Provide the [x, y] coordinate of the cell's center where the given text is located.  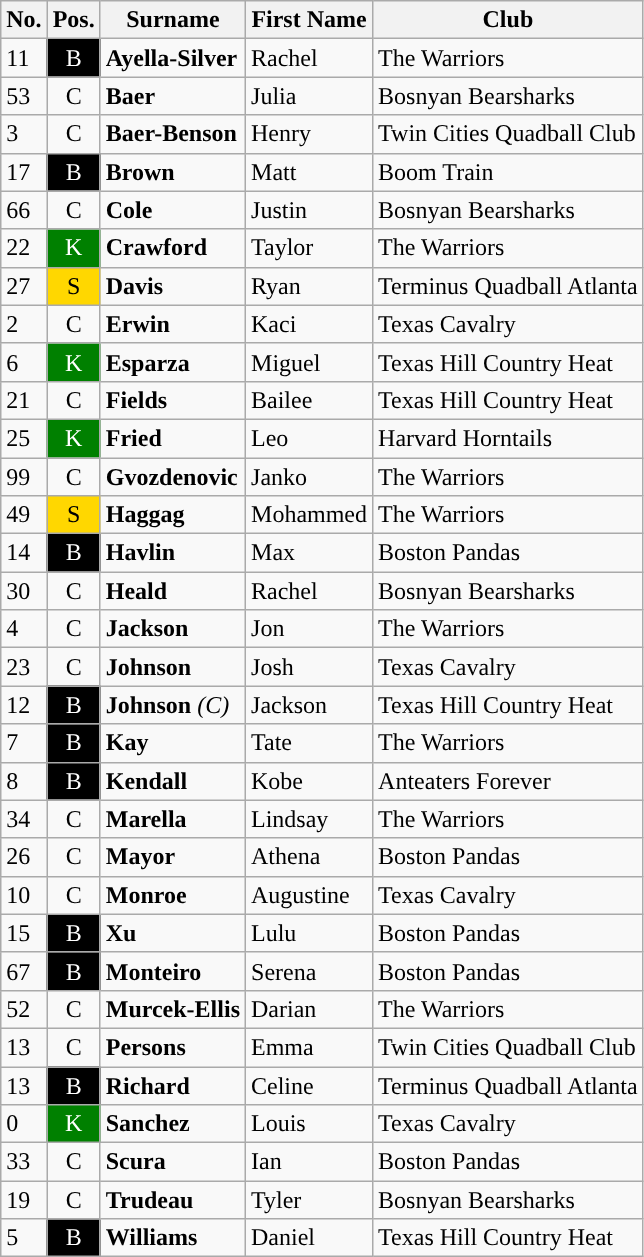
7 [24, 743]
Tate [310, 743]
Athena [310, 857]
Kaci [310, 324]
22 [24, 248]
Taylor [310, 248]
Xu [172, 933]
33 [24, 1162]
Baer [172, 96]
Crawford [172, 248]
Ryan [310, 286]
Darian [310, 1009]
Anteaters Forever [508, 781]
First Name [310, 20]
23 [24, 667]
Monteiro [172, 971]
26 [24, 857]
Lindsay [310, 819]
Gvozdenovic [172, 477]
Daniel [310, 1238]
49 [24, 515]
Haggag [172, 515]
Club [508, 20]
27 [24, 286]
Josh [310, 667]
3 [24, 134]
Leo [310, 438]
Havlin [172, 553]
Max [310, 553]
Heald [172, 591]
Trudeau [172, 1200]
Scura [172, 1162]
30 [24, 591]
Richard [172, 1085]
Julia [310, 96]
Bailee [310, 400]
Kendall [172, 781]
Kobe [310, 781]
Kay [172, 743]
Esparza [172, 362]
Boom Train [508, 172]
Justin [310, 210]
67 [24, 971]
Johnson [172, 667]
Miguel [310, 362]
Baer-Benson [172, 134]
Henry [310, 134]
17 [24, 172]
99 [24, 477]
Louis [310, 1124]
0 [24, 1124]
Williams [172, 1238]
Murcek-Ellis [172, 1009]
52 [24, 1009]
Emma [310, 1047]
10 [24, 895]
Fields [172, 400]
15 [24, 933]
Ayella-Silver [172, 58]
Mohammed [310, 515]
Ian [310, 1162]
Celine [310, 1085]
5 [24, 1238]
34 [24, 819]
66 [24, 210]
14 [24, 553]
Sanchez [172, 1124]
21 [24, 400]
Johnson (C) [172, 705]
Marella [172, 819]
No. [24, 20]
Janko [310, 477]
Matt [310, 172]
Davis [172, 286]
Lulu [310, 933]
Brown [172, 172]
Monroe [172, 895]
19 [24, 1200]
53 [24, 96]
Harvard Horntails [508, 438]
2 [24, 324]
Serena [310, 971]
Fried [172, 438]
Tyler [310, 1200]
4 [24, 629]
8 [24, 781]
6 [24, 362]
Surname [172, 20]
11 [24, 58]
Mayor [172, 857]
Pos. [74, 20]
Augustine [310, 895]
Cole [172, 210]
Erwin [172, 324]
Persons [172, 1047]
25 [24, 438]
Jon [310, 629]
12 [24, 705]
